Locate the cell with the specified text and output its (X, Y) center coordinate. 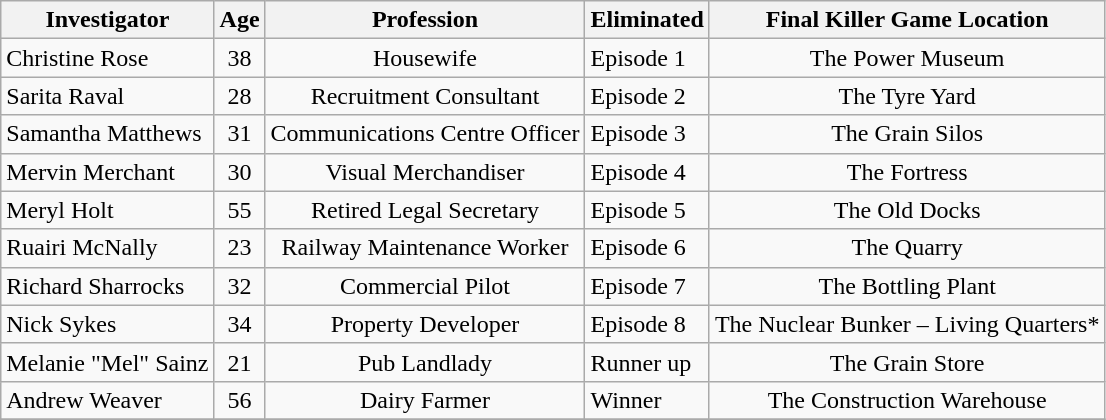
Runner up (647, 362)
The Construction Warehouse (907, 400)
38 (240, 58)
56 (240, 400)
Episode 3 (647, 134)
Episode 5 (647, 210)
Meryl Holt (108, 210)
Andrew Weaver (108, 400)
Recruitment Consultant (425, 96)
Winner (647, 400)
Episode 2 (647, 96)
Dairy Farmer (425, 400)
31 (240, 134)
Samantha Matthews (108, 134)
The Quarry (907, 248)
Sarita Raval (108, 96)
Episode 4 (647, 172)
Housewife (425, 58)
The Power Museum (907, 58)
The Old Docks (907, 210)
The Bottling Plant (907, 286)
Commercial Pilot (425, 286)
Richard Sharrocks (108, 286)
The Grain Silos (907, 134)
Property Developer (425, 324)
Ruairi McNally (108, 248)
The Grain Store (907, 362)
34 (240, 324)
55 (240, 210)
Communications Centre Officer (425, 134)
Episode 7 (647, 286)
21 (240, 362)
Episode 6 (647, 248)
30 (240, 172)
Eliminated (647, 20)
Episode 8 (647, 324)
Age (240, 20)
Mervin Merchant (108, 172)
Christine Rose (108, 58)
Pub Landlady (425, 362)
Railway Maintenance Worker (425, 248)
The Nuclear Bunker – Living Quarters* (907, 324)
The Fortress (907, 172)
23 (240, 248)
Nick Sykes (108, 324)
Profession (425, 20)
Final Killer Game Location (907, 20)
Visual Merchandiser (425, 172)
Melanie "Mel" Sainz (108, 362)
The Tyre Yard (907, 96)
Investigator (108, 20)
Episode 1 (647, 58)
32 (240, 286)
Retired Legal Secretary (425, 210)
28 (240, 96)
